Capture the cell that displays the provided text and extract its (X, Y) central coordinate. 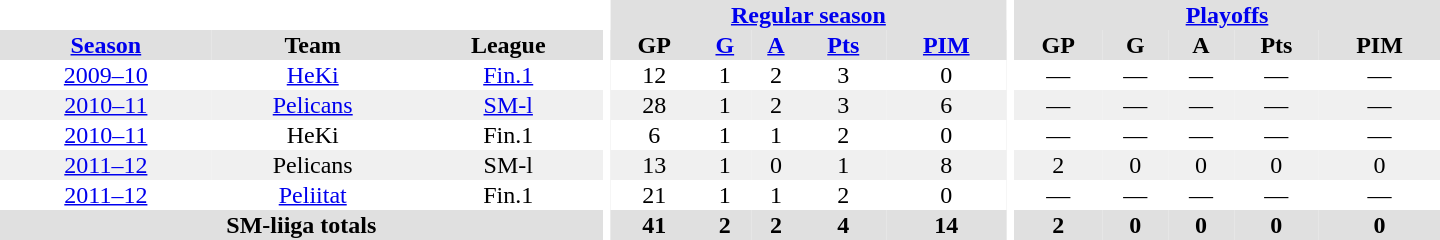
14 (946, 225)
Regular season (808, 15)
4 (844, 225)
Season (106, 45)
41 (654, 225)
Peliitat (313, 195)
2009–10 (106, 75)
8 (946, 165)
13 (654, 165)
12 (654, 75)
Team (313, 45)
28 (654, 105)
Playoffs (1227, 15)
21 (654, 195)
SM-liiga totals (302, 225)
League (508, 45)
